Search for the cell housing the specified text and yield its (X, Y) center coordinate. 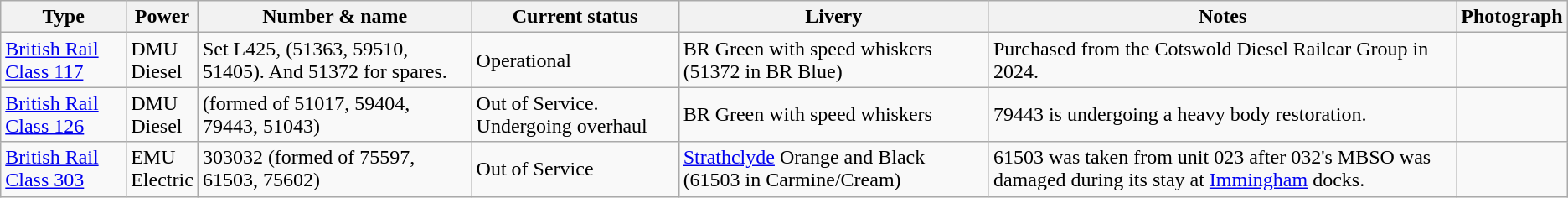
Photograph (1512, 17)
Purchased from the Cotswold Diesel Railcar Group in 2024. (1222, 60)
Number & name (335, 17)
Out of Service. Undergoing overhaul (575, 114)
79443 is undergoing a heavy body restoration. (1222, 114)
Operational (575, 60)
British Rail Class 126 (64, 114)
Livery (833, 17)
EMUElectric (162, 169)
British Rail Class 303 (64, 169)
Type (64, 17)
Strathclyde Orange and Black (61503 in Carmine/Cream) (833, 169)
BR Green with speed whiskers (833, 114)
Power (162, 17)
(formed of 51017, 59404, 79443, 51043) (335, 114)
British Rail Class 117 (64, 60)
303032 (formed of 75597, 61503, 75602) (335, 169)
Current status (575, 17)
BR Green with speed whiskers(51372 in BR Blue) (833, 60)
Set L425, (51363, 59510, 51405). And 51372 for spares. (335, 60)
Notes (1222, 17)
Out of Service (575, 169)
61503 was taken from unit 023 after 032's MBSO was damaged during its stay at Immingham docks. (1222, 169)
